Extract the (x, y) coordinate from the center of the cell holding the provided text.  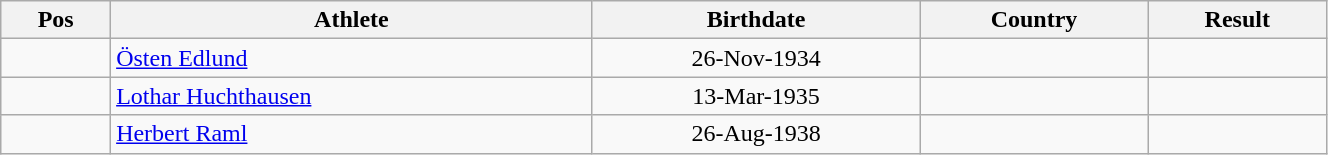
Birthdate (756, 20)
Athlete (352, 20)
13-Mar-1935 (756, 96)
Lothar Huchthausen (352, 96)
Country (1034, 20)
26-Nov-1934 (756, 58)
Pos (56, 20)
Herbert Raml (352, 134)
26-Aug-1938 (756, 134)
Result (1237, 20)
Östen Edlund (352, 58)
